Identify which cell holds the provided text, then report its (X, Y) central coordinate. 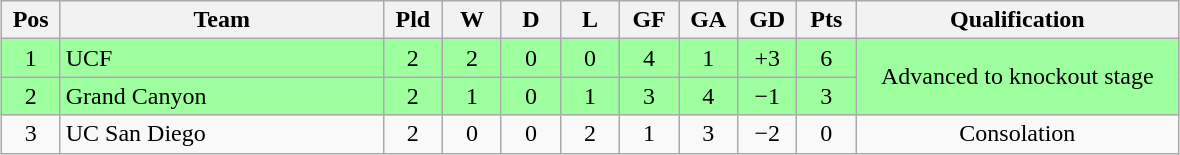
GA (708, 20)
Consolation (1018, 134)
−1 (768, 96)
Advanced to knockout stage (1018, 77)
D (530, 20)
Pts (826, 20)
W (472, 20)
Pld (412, 20)
UCF (222, 58)
Pos (30, 20)
+3 (768, 58)
UC San Diego (222, 134)
Qualification (1018, 20)
L (590, 20)
6 (826, 58)
GD (768, 20)
−2 (768, 134)
GF (650, 20)
Grand Canyon (222, 96)
Team (222, 20)
